Locate the cell with the specified text and output its (x, y) center coordinate. 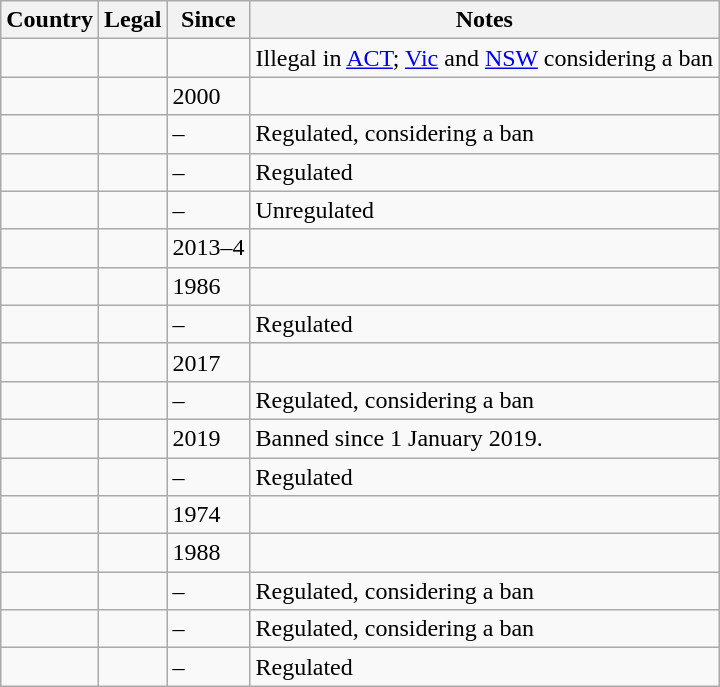
Country (50, 20)
Legal (132, 20)
Notes (484, 20)
2000 (208, 96)
Since (208, 20)
2019 (208, 438)
2013–4 (208, 248)
Banned since 1 January 2019. (484, 438)
Illegal in ACT; Vic and NSW considering a ban (484, 58)
Unregulated (484, 210)
1988 (208, 553)
2017 (208, 362)
1986 (208, 286)
1974 (208, 515)
